Output the [X, Y] coordinate of the center of the cell containing the given text.  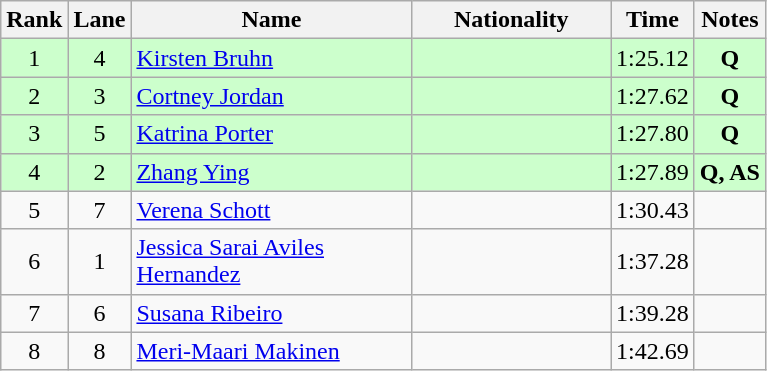
Zhang Ying [272, 172]
Name [272, 20]
1:37.28 [653, 262]
Verena Schott [272, 210]
Time [653, 20]
1:27.62 [653, 96]
Cortney Jordan [272, 96]
Notes [730, 20]
Jessica Sarai Aviles Hernandez [272, 262]
1:30.43 [653, 210]
1:39.28 [653, 313]
Lane [100, 20]
1:27.80 [653, 134]
1:27.89 [653, 172]
Kirsten Bruhn [272, 58]
Q, AS [730, 172]
Meri-Maari Makinen [272, 351]
Rank [34, 20]
Nationality [512, 20]
Katrina Porter [272, 134]
1:25.12 [653, 58]
Susana Ribeiro [272, 313]
1:42.69 [653, 351]
